Return the [X, Y] coordinate for the center point of the cell that contains the specified text.  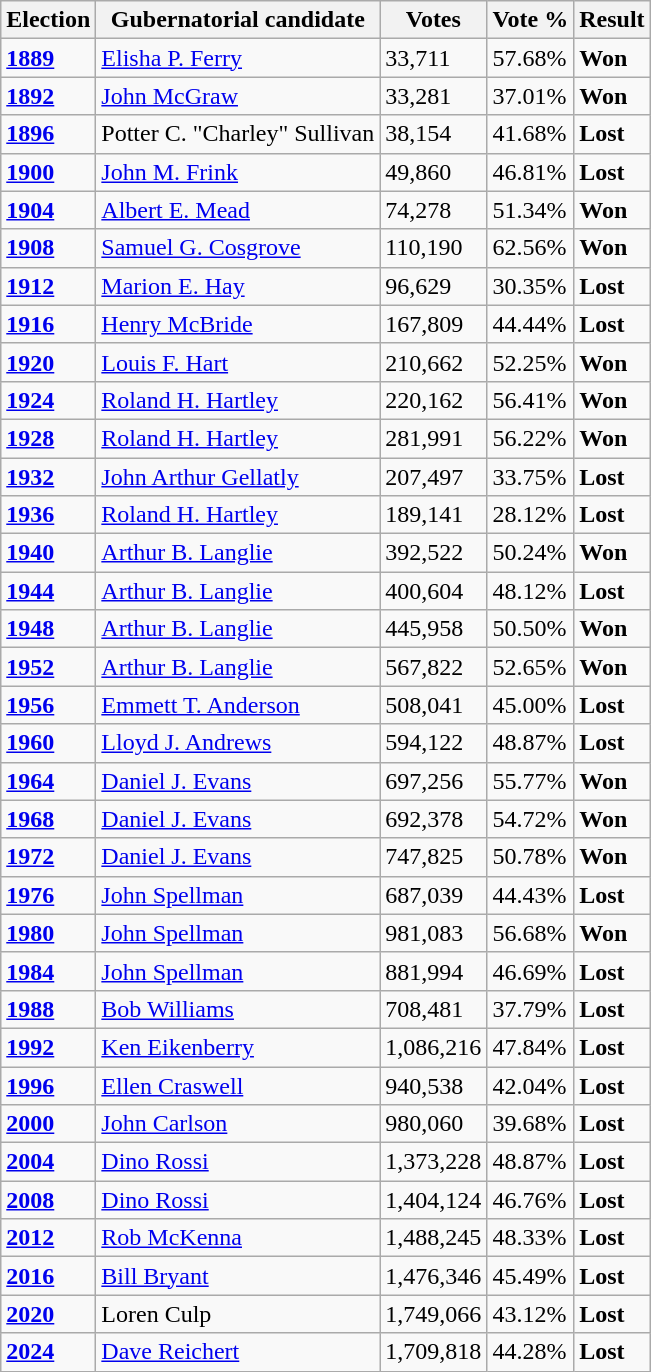
44.28% [530, 1352]
980,060 [434, 1124]
1976 [48, 895]
881,994 [434, 971]
189,141 [434, 515]
Elisha P. Ferry [238, 58]
1,086,216 [434, 1047]
52.65% [530, 667]
400,604 [434, 591]
1928 [48, 438]
56.22% [530, 438]
1968 [48, 819]
1916 [48, 324]
44.43% [530, 895]
47.84% [530, 1047]
1944 [48, 591]
39.68% [530, 1124]
1980 [48, 933]
2024 [48, 1352]
708,481 [434, 1009]
1900 [48, 172]
Emmett T. Anderson [238, 705]
30.35% [530, 286]
Louis F. Hart [238, 362]
1892 [48, 96]
1932 [48, 477]
1988 [48, 1009]
392,522 [434, 553]
1964 [48, 781]
Marion E. Hay [238, 286]
692,378 [434, 819]
42.04% [530, 1085]
John Arthur Gellatly [238, 477]
1960 [48, 743]
45.49% [530, 1276]
Ken Eikenberry [238, 1047]
46.81% [530, 172]
John M. Frink [238, 172]
1948 [48, 629]
46.76% [530, 1200]
56.68% [530, 933]
Election [48, 20]
Bob Williams [238, 1009]
2020 [48, 1314]
44.44% [530, 324]
Bill Bryant [238, 1276]
940,538 [434, 1085]
1,373,228 [434, 1162]
210,662 [434, 362]
62.56% [530, 248]
687,039 [434, 895]
54.72% [530, 819]
1956 [48, 705]
Ellen Craswell [238, 1085]
Vote % [530, 20]
981,083 [434, 933]
2008 [48, 1200]
1904 [48, 210]
John Carlson [238, 1124]
220,162 [434, 400]
2016 [48, 1276]
445,958 [434, 629]
1924 [48, 400]
Result [612, 20]
1,404,124 [434, 1200]
33.75% [530, 477]
74,278 [434, 210]
33,711 [434, 58]
1952 [48, 667]
697,256 [434, 781]
38,154 [434, 134]
281,991 [434, 438]
1,488,245 [434, 1238]
1936 [48, 515]
167,809 [434, 324]
1984 [48, 971]
1920 [48, 362]
Albert E. Mead [238, 210]
207,497 [434, 477]
1889 [48, 58]
1992 [48, 1047]
1972 [48, 857]
37.01% [530, 96]
1,749,066 [434, 1314]
Dave Reichert [238, 1352]
Gubernatorial candidate [238, 20]
John McGraw [238, 96]
Loren Culp [238, 1314]
594,122 [434, 743]
48.12% [530, 591]
52.25% [530, 362]
41.68% [530, 134]
28.12% [530, 515]
56.41% [530, 400]
Potter C. "Charley" Sullivan [238, 134]
110,190 [434, 248]
1896 [48, 134]
51.34% [530, 210]
2012 [48, 1238]
Rob McKenna [238, 1238]
Votes [434, 20]
Henry McBride [238, 324]
1996 [48, 1085]
1,476,346 [434, 1276]
57.68% [530, 58]
45.00% [530, 705]
747,825 [434, 857]
55.77% [530, 781]
1,709,818 [434, 1352]
43.12% [530, 1314]
1940 [48, 553]
48.33% [530, 1238]
49,860 [434, 172]
50.50% [530, 629]
46.69% [530, 971]
50.78% [530, 857]
2004 [48, 1162]
Samuel G. Cosgrove [238, 248]
Lloyd J. Andrews [238, 743]
567,822 [434, 667]
1912 [48, 286]
508,041 [434, 705]
37.79% [530, 1009]
96,629 [434, 286]
2000 [48, 1124]
50.24% [530, 553]
1908 [48, 248]
33,281 [434, 96]
